Scan for the cell matching the given text and deliver its (x, y) coordinate at center. 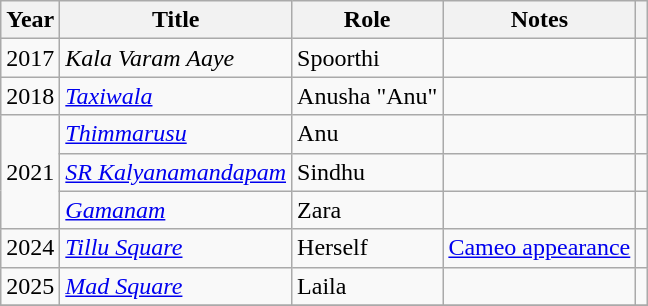
Year (30, 20)
2021 (30, 172)
2017 (30, 58)
Title (176, 20)
Sindhu (368, 172)
Tillu Square (176, 248)
Anu (368, 134)
Notes (540, 20)
SR Kalyanamandapam (176, 172)
2024 (30, 248)
Taxiwala (176, 96)
Spoorthi (368, 58)
Anusha "Anu" (368, 96)
Herself (368, 248)
Role (368, 20)
Cameo appearance (540, 248)
Thimmarusu (176, 134)
2025 (30, 286)
Zara (368, 210)
Kala Varam Aaye (176, 58)
Gamanam (176, 210)
Laila (368, 286)
2018 (30, 96)
Mad Square (176, 286)
